Locate the cell with the specified text and output its (x, y) center coordinate. 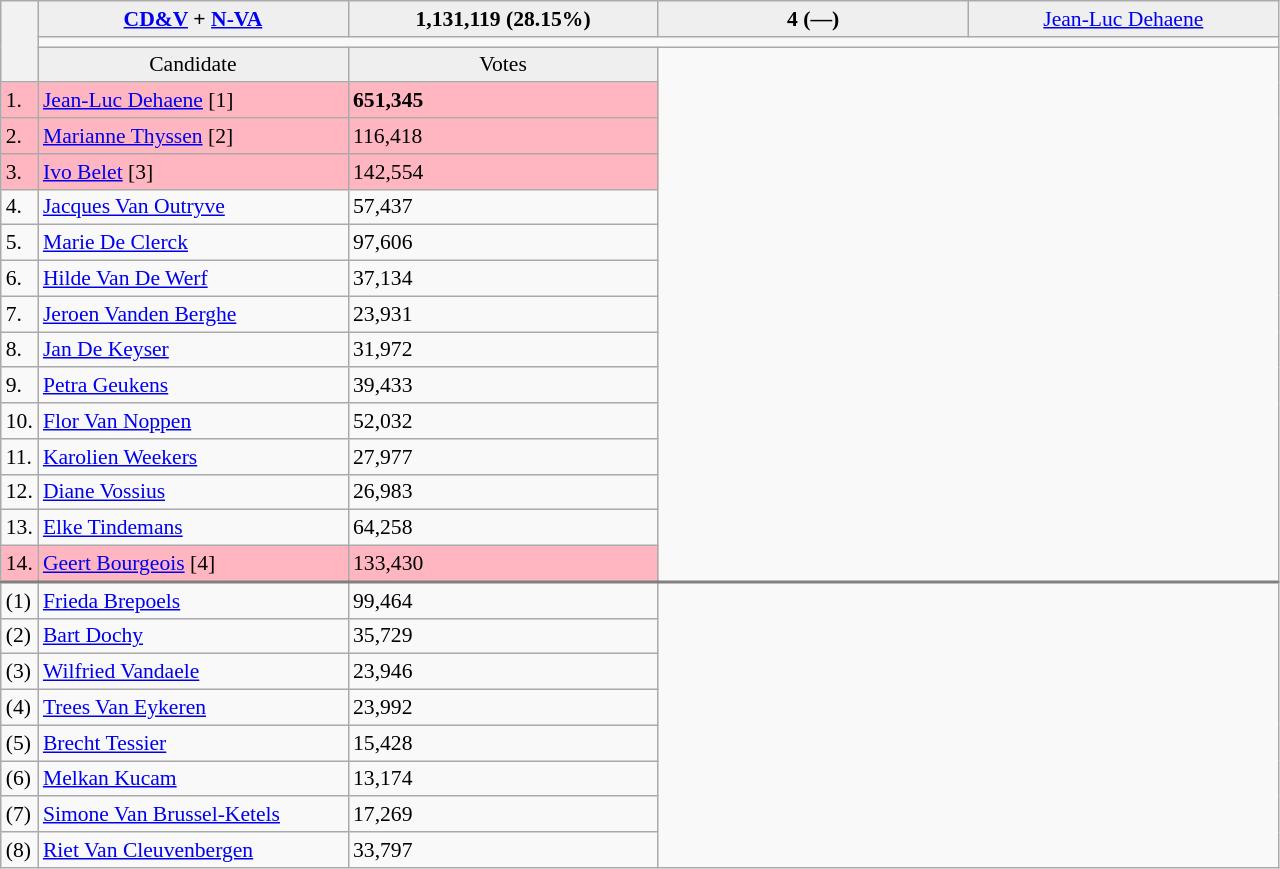
Brecht Tessier (193, 743)
Ivo Belet [3] (193, 172)
13,174 (503, 779)
Melkan Kucam (193, 779)
Jacques Van Outryve (193, 207)
116,418 (503, 136)
Riet Van Cleuvenbergen (193, 850)
1,131,119 (28.15%) (503, 19)
2. (20, 136)
Wilfried Vandaele (193, 672)
Frieda Brepoels (193, 600)
Trees Van Eykeren (193, 708)
Jan De Keyser (193, 350)
37,134 (503, 279)
35,729 (503, 636)
10. (20, 421)
17,269 (503, 815)
Marie De Clerck (193, 243)
133,430 (503, 564)
(8) (20, 850)
Jeroen Vanden Berghe (193, 314)
57,437 (503, 207)
Bart Dochy (193, 636)
12. (20, 492)
Candidate (193, 65)
(7) (20, 815)
Jean-Luc Dehaene (1123, 19)
Geert Bourgeois [4] (193, 564)
(6) (20, 779)
(3) (20, 672)
13. (20, 528)
CD&V + N-VA (193, 19)
(5) (20, 743)
11. (20, 457)
(4) (20, 708)
(2) (20, 636)
Elke Tindemans (193, 528)
7. (20, 314)
(1) (20, 600)
64,258 (503, 528)
1. (20, 101)
39,433 (503, 386)
15,428 (503, 743)
23,992 (503, 708)
6. (20, 279)
142,554 (503, 172)
26,983 (503, 492)
Petra Geukens (193, 386)
5. (20, 243)
31,972 (503, 350)
8. (20, 350)
Karolien Weekers (193, 457)
Marianne Thyssen [2] (193, 136)
23,946 (503, 672)
14. (20, 564)
33,797 (503, 850)
Hilde Van De Werf (193, 279)
99,464 (503, 600)
27,977 (503, 457)
4 (—) (813, 19)
Jean-Luc Dehaene [1] (193, 101)
52,032 (503, 421)
97,606 (503, 243)
3. (20, 172)
651,345 (503, 101)
23,931 (503, 314)
Diane Vossius (193, 492)
Simone Van Brussel-Ketels (193, 815)
9. (20, 386)
4. (20, 207)
Flor Van Noppen (193, 421)
Votes (503, 65)
